Scan for the cell matching the given text and deliver its (x, y) coordinate at center. 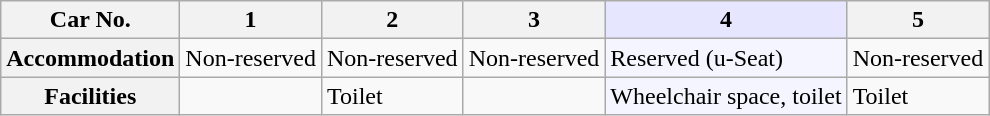
Wheelchair space, toilet (726, 96)
Reserved (u-Seat) (726, 58)
Accommodation (90, 58)
3 (534, 20)
Facilities (90, 96)
Car No. (90, 20)
4 (726, 20)
1 (251, 20)
2 (392, 20)
5 (918, 20)
